Provide the [X, Y] coordinate of the cell's center where the given text is located.  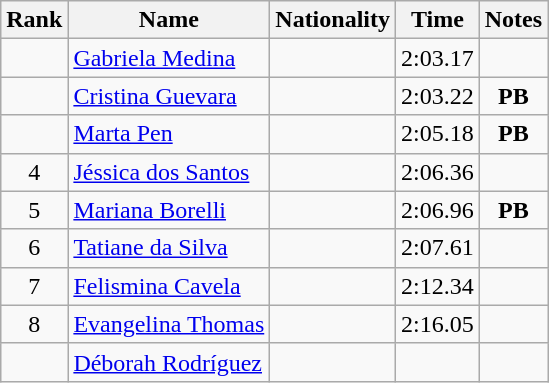
2:16.05 [438, 324]
2:06.36 [438, 172]
Marta Pen [169, 134]
Tatiane da Silva [169, 248]
Evangelina Thomas [169, 324]
2:03.17 [438, 58]
Jéssica dos Santos [169, 172]
Cristina Guevara [169, 96]
7 [34, 286]
4 [34, 172]
8 [34, 324]
2:12.34 [438, 286]
Time [438, 20]
Notes [513, 20]
2:06.96 [438, 210]
Mariana Borelli [169, 210]
Déborah Rodríguez [169, 362]
5 [34, 210]
Rank [34, 20]
Gabriela Medina [169, 58]
2:07.61 [438, 248]
2:03.22 [438, 96]
Felismina Cavela [169, 286]
Nationality [333, 20]
6 [34, 248]
2:05.18 [438, 134]
Name [169, 20]
